From the cell containing the given text, extract its center point as (X, Y) coordinate. 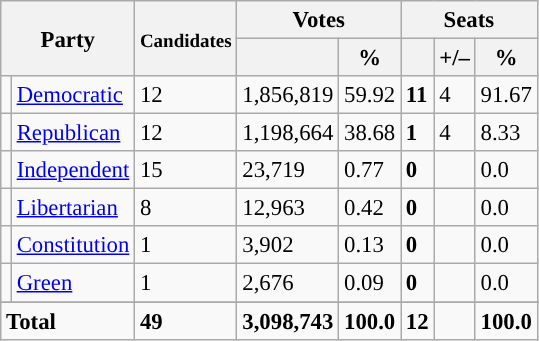
0.09 (370, 283)
15 (186, 170)
Total (68, 321)
Seats (470, 20)
11 (418, 95)
8 (186, 208)
1,198,664 (288, 133)
49 (186, 321)
0.13 (370, 245)
Green (72, 283)
Independent (72, 170)
Libertarian (72, 208)
8.33 (506, 133)
Votes (319, 20)
23,719 (288, 170)
0.77 (370, 170)
3,098,743 (288, 321)
0.42 (370, 208)
Republican (72, 133)
Candidates (186, 38)
Constitution (72, 245)
59.92 (370, 95)
1,856,819 (288, 95)
Party (68, 38)
Democratic (72, 95)
+/– (454, 58)
2,676 (288, 283)
91.67 (506, 95)
12,963 (288, 208)
3,902 (288, 245)
38.68 (370, 133)
